Return the [x, y] coordinate for the center point of the cell that contains the specified text.  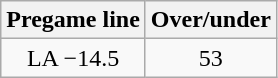
Over/under [210, 20]
53 [210, 58]
LA −14.5 [74, 58]
Pregame line [74, 20]
